From the cell containing the given text, extract its center point as [x, y] coordinate. 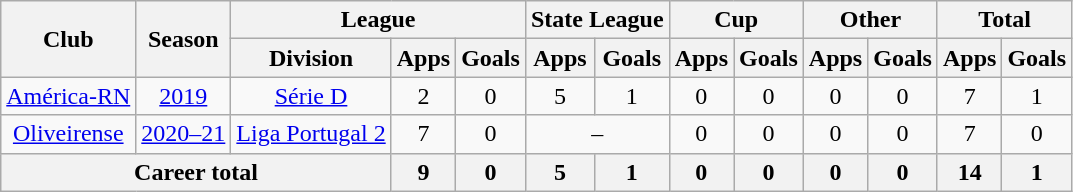
Oliveirense [68, 134]
Division [311, 58]
Série D [311, 96]
9 [423, 172]
2019 [184, 96]
Cup [736, 20]
14 [969, 172]
Career total [196, 172]
2 [423, 96]
Liga Portugal 2 [311, 134]
League [378, 20]
Club [68, 39]
Other [870, 20]
Total [1004, 20]
Season [184, 39]
State League [597, 20]
2020–21 [184, 134]
América-RN [68, 96]
– [597, 134]
